Search for the cell housing the specified text and yield its (X, Y) center coordinate. 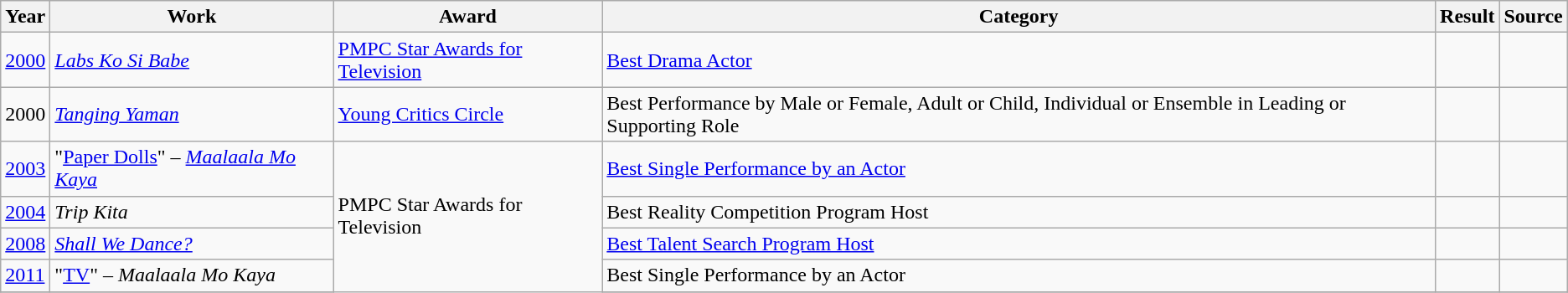
Trip Kita (192, 212)
Best Reality Competition Program Host (1019, 212)
"TV" – Maalaala Mo Kaya (192, 275)
Young Critics Circle (467, 114)
2003 (25, 169)
2004 (25, 212)
2011 (25, 275)
Best Talent Search Program Host (1019, 244)
Source (1533, 17)
Work (192, 17)
Year (25, 17)
"Paper Dolls" – Maalaala Mo Kaya (192, 169)
Best Drama Actor (1019, 60)
Best Performance by Male or Female, Adult or Child, Individual or Ensemble in Leading or Supporting Role (1019, 114)
Shall We Dance? (192, 244)
2008 (25, 244)
Category (1019, 17)
Labs Ko Si Babe (192, 60)
Result (1467, 17)
Tanging Yaman (192, 114)
Award (467, 17)
